Return (x, y) of the center of cell containing provided text 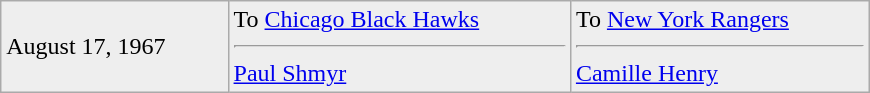
August 17, 1967 (114, 47)
To New York RangersCamille Henry (720, 47)
To Chicago Black HawksPaul Shmyr (399, 47)
